For the text-containing cell, return its midpoint in [x, y] coordinate format. 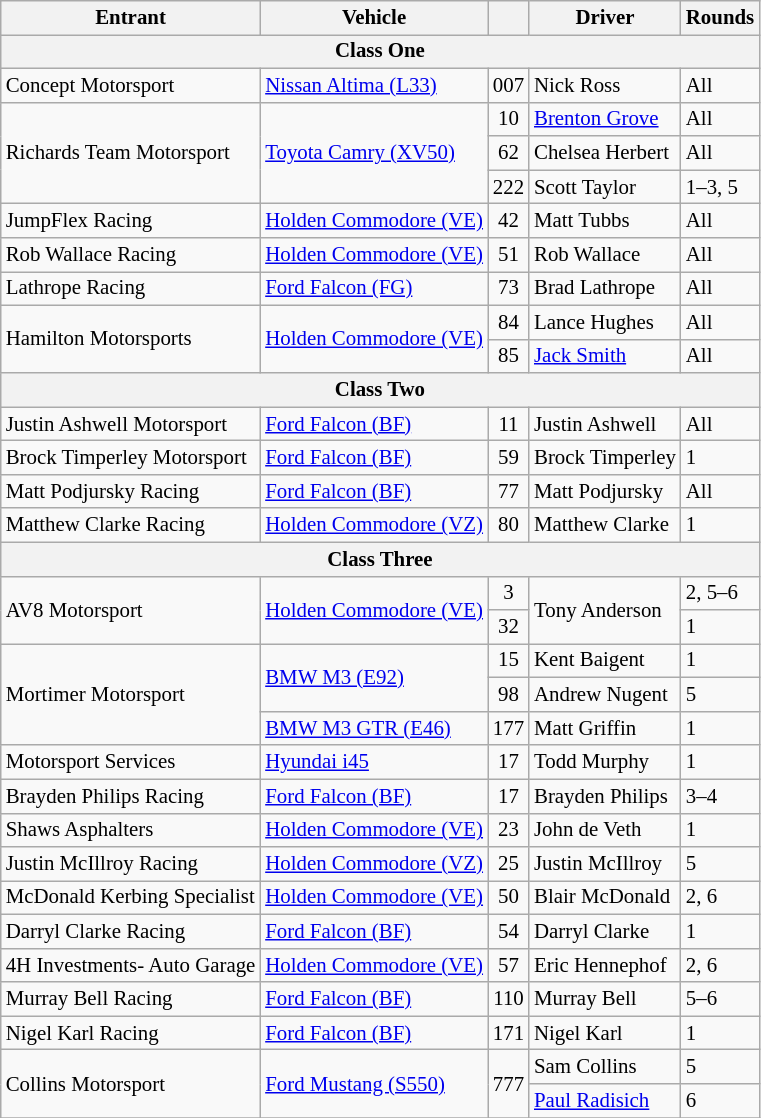
Brad Lathrope [605, 288]
5–6 [720, 999]
10 [508, 119]
54 [508, 931]
3 [508, 593]
Matt Podjursky [605, 491]
Brock Timperley Motorsport [131, 458]
11 [508, 424]
6 [720, 1101]
BMW M3 (E92) [374, 678]
2, 5–6 [720, 593]
Brock Timperley [605, 458]
59 [508, 458]
Justin McIllroy Racing [131, 864]
Chelsea Herbert [605, 153]
007 [508, 85]
Motorsport Services [131, 762]
Kent Baigent [605, 661]
Matt Griffin [605, 728]
Hyundai i45 [374, 762]
Mortimer Motorsport [131, 695]
Matt Podjursky Racing [131, 491]
Hamilton Motorsports [131, 339]
Entrant [131, 18]
Shaws Asphalters [131, 830]
Class Two [380, 390]
1–3, 5 [720, 187]
73 [508, 288]
25 [508, 864]
Nick Ross [605, 85]
John de Veth [605, 830]
Rob Wallace [605, 255]
222 [508, 187]
Rounds [720, 18]
Justin McIllroy [605, 864]
Andrew Nugent [605, 695]
Nigel Karl Racing [131, 1033]
Lathrope Racing [131, 288]
Rob Wallace Racing [131, 255]
Matthew Clarke [605, 525]
Tony Anderson [605, 610]
Class Three [380, 559]
84 [508, 322]
15 [508, 661]
57 [508, 965]
80 [508, 525]
Ford Mustang (S550) [374, 1084]
Darryl Clarke [605, 931]
4H Investments- Auto Garage [131, 965]
Darryl Clarke Racing [131, 931]
Blair McDonald [605, 898]
77 [508, 491]
62 [508, 153]
177 [508, 728]
Jack Smith [605, 356]
Sam Collins [605, 1067]
110 [508, 999]
Concept Motorsport [131, 85]
85 [508, 356]
JumpFlex Racing [131, 221]
50 [508, 898]
Driver [605, 18]
Collins Motorsport [131, 1084]
Toyota Camry (XV50) [374, 153]
Ford Falcon (FG) [374, 288]
Brayden Philips [605, 796]
Justin Ashwell [605, 424]
Scott Taylor [605, 187]
Murray Bell Racing [131, 999]
51 [508, 255]
777 [508, 1084]
Lance Hughes [605, 322]
BMW M3 GTR (E46) [374, 728]
Justin Ashwell Motorsport [131, 424]
32 [508, 627]
Brenton Grove [605, 119]
Vehicle [374, 18]
Todd Murphy [605, 762]
McDonald Kerbing Specialist [131, 898]
Paul Radisich [605, 1101]
42 [508, 221]
Murray Bell [605, 999]
171 [508, 1033]
Matthew Clarke Racing [131, 525]
98 [508, 695]
Class One [380, 51]
23 [508, 830]
Richards Team Motorsport [131, 153]
3–4 [720, 796]
Matt Tubbs [605, 221]
Nissan Altima (L33) [374, 85]
Eric Hennephof [605, 965]
Brayden Philips Racing [131, 796]
AV8 Motorsport [131, 610]
Nigel Karl [605, 1033]
